Detect which cell encompasses the target text, then output its (x, y) center coordinate. 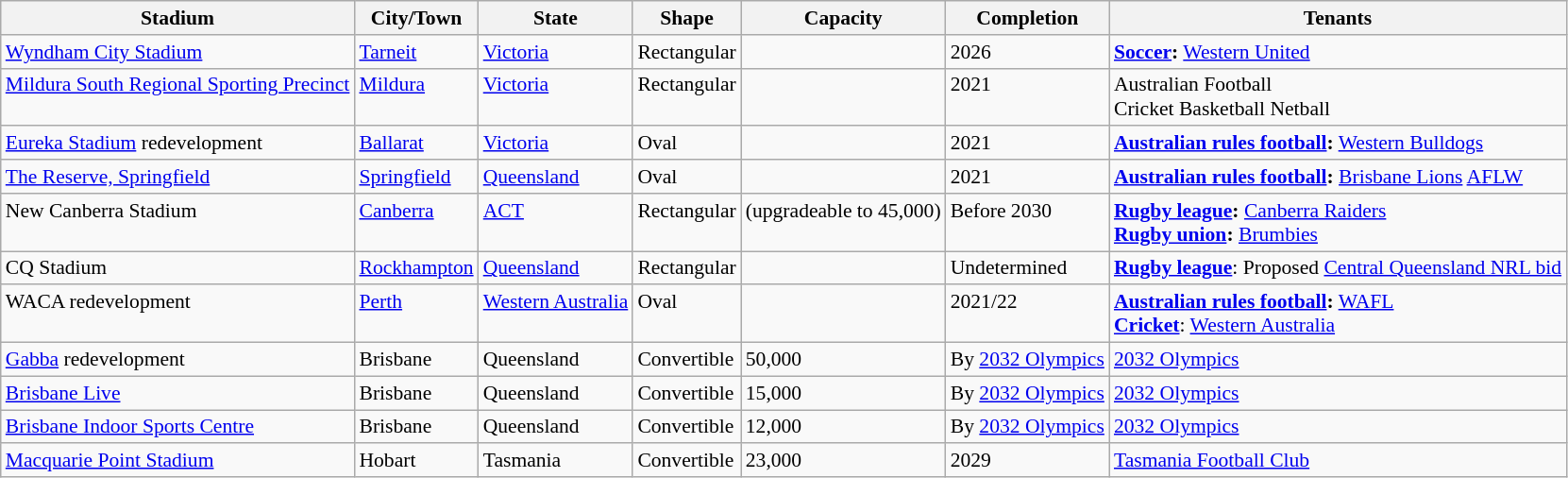
15,000 (844, 393)
Rugby league: Proposed Central Queensland NRL bid (1338, 268)
Australian rules football: WAFL Cricket: Western Australia (1338, 314)
ACT (556, 223)
23,000 (844, 461)
50,000 (844, 360)
Tenants (1338, 18)
Ballarat (415, 144)
Tasmania (556, 461)
Stadium (177, 18)
(upgradeable to 45,000) (844, 223)
Mildura South Regional Sporting Precinct (177, 96)
Western Australia (556, 314)
Australian rules football: Western Bulldogs (1338, 144)
12,000 (844, 427)
Rugby league: Canberra Raiders Rugby union: Brumbies (1338, 223)
Brisbane Live (177, 393)
Completion (1027, 18)
2026 (1027, 52)
City/Town (415, 18)
Brisbane Indoor Sports Centre (177, 427)
Soccer: Western United (1338, 52)
Shape (686, 18)
Capacity (844, 18)
Wyndham City Stadium (177, 52)
Undetermined (1027, 268)
Eureka Stadium redevelopment (177, 144)
State (556, 18)
Gabba redevelopment (177, 360)
Mildura (415, 96)
CQ Stadium (177, 268)
Perth (415, 314)
Hobart (415, 461)
WACA redevelopment (177, 314)
New Canberra Stadium (177, 223)
Australian rules football: Brisbane Lions AFLW (1338, 177)
Before 2030 (1027, 223)
2021/22 (1027, 314)
2029 (1027, 461)
Australian FootballCricket Basketball Netball (1338, 96)
Tarneit (415, 52)
The Reserve, Springfield (177, 177)
Rockhampton (415, 268)
Tasmania Football Club (1338, 461)
Springfield (415, 177)
Macquarie Point Stadium (177, 461)
Canberra (415, 223)
